From the cell containing the given text, extract its center point as [X, Y] coordinate. 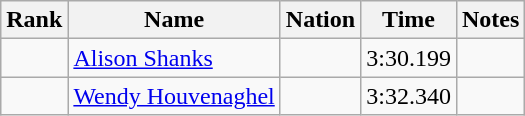
Wendy Houvenaghel [174, 96]
3:32.340 [409, 96]
Nation [320, 20]
Rank [34, 20]
Time [409, 20]
Notes [490, 20]
Alison Shanks [174, 58]
Name [174, 20]
3:30.199 [409, 58]
